Return (x, y) of the center of cell containing provided text 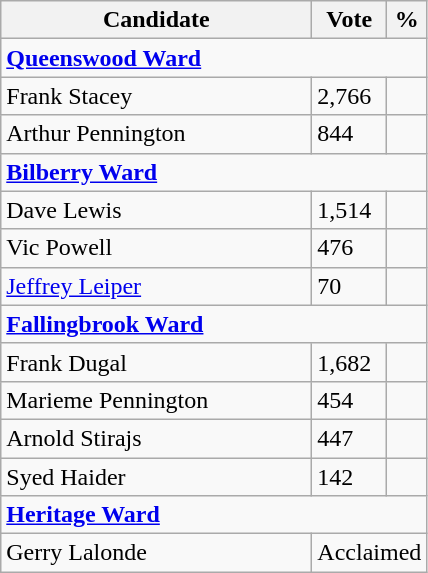
1,682 (350, 362)
Vic Powell (156, 248)
454 (350, 400)
Frank Stacey (156, 96)
Bilberry Ward (214, 172)
Candidate (156, 20)
844 (350, 134)
Arnold Stirajs (156, 438)
476 (350, 248)
Arthur Pennington (156, 134)
70 (350, 286)
Dave Lewis (156, 210)
Gerry Lalonde (156, 553)
Heritage Ward (214, 515)
Queenswood Ward (214, 58)
2,766 (350, 96)
Frank Dugal (156, 362)
Fallingbrook Ward (214, 324)
% (407, 20)
1,514 (350, 210)
Syed Haider (156, 477)
142 (350, 477)
447 (350, 438)
Vote (350, 20)
Acclaimed (370, 553)
Jeffrey Leiper (156, 286)
Marieme Pennington (156, 400)
